From the cell containing the given text, extract its center point as [x, y] coordinate. 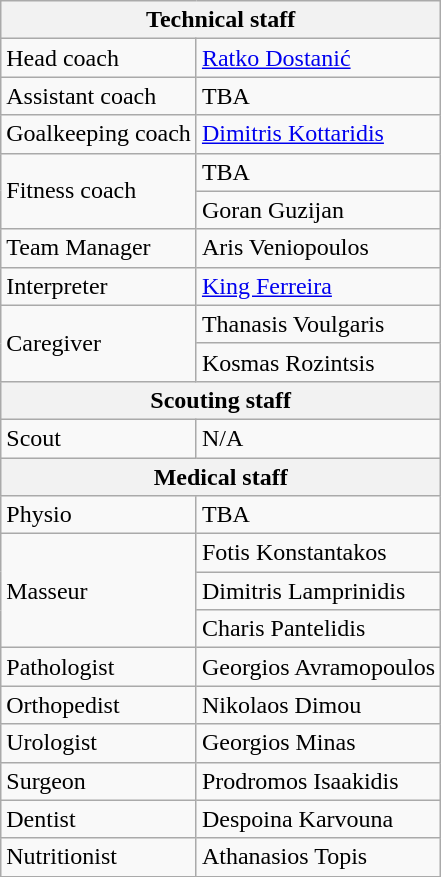
Despοina Karvouna [318, 819]
Nikolaos Dimou [318, 705]
Georgios Avramopoulos [318, 667]
Medical staff [221, 477]
Fotis Konstantakos [318, 553]
Goalkeeping coach [99, 134]
Interpreter [99, 286]
Masseur [99, 591]
Urologist [99, 743]
Head coach [99, 58]
Scouting staff [221, 400]
Pathologist [99, 667]
Dentist [99, 819]
Georgios Minas [318, 743]
Technical staff [221, 20]
Dimitris Lamprinidis [318, 591]
Athanasios Topis [318, 857]
Fitness coach [99, 191]
Dimitris Kottaridis [318, 134]
N/A [318, 438]
Orthopedist [99, 705]
Goran Guzijan [318, 210]
Scout [99, 438]
Thanasis Voulgaris [318, 324]
Prodromos Isaakidis [318, 781]
Surgeon [99, 781]
Νutritionist [99, 857]
Kosmas Rozintsis [318, 362]
Charis Pantelidis [318, 629]
Assistant coach [99, 96]
Physio [99, 515]
Ratko Dostanić [318, 58]
Aris Veniopoulos [318, 248]
Caregiver [99, 343]
King Ferreira [318, 286]
Team Manager [99, 248]
